Pinpoint the cell where the given text exists, returning its [x, y] midpoint coordinate. 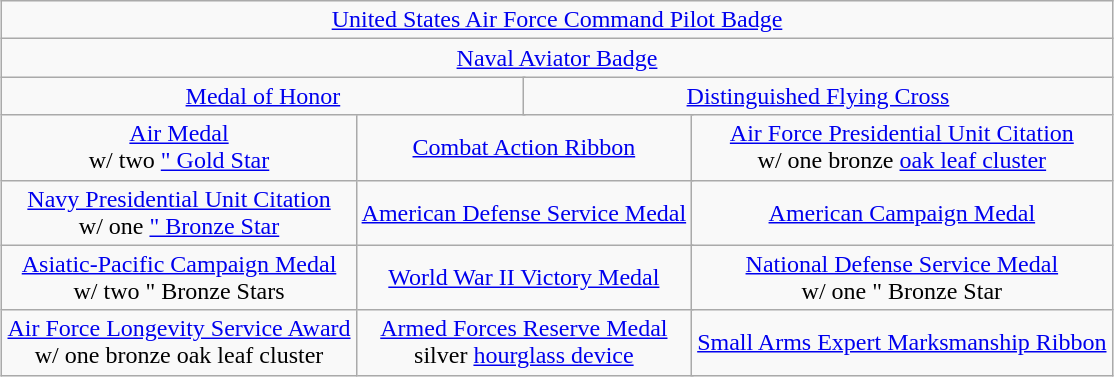
American Defense Service Medal [524, 212]
Navy Presidential Unit Citation w/ one " Bronze Star [179, 212]
Air Medalw/ two " Gold Star [179, 148]
Combat Action Ribbon [524, 148]
Small Arms Expert Marksmanship Ribbon [902, 342]
American Campaign Medal [902, 212]
Asiatic-Pacific Campaign Medalw/ two " Bronze Stars [179, 278]
United States Air Force Command Pilot Badge [557, 20]
National Defense Service Medalw/ one " Bronze Star [902, 278]
Air Force Longevity Service Awardw/ one bronze oak leaf cluster [179, 342]
Armed Forces Reserve Medalsilver hourglass device [524, 342]
Distinguished Flying Cross [818, 96]
World War II Victory Medal [524, 278]
Naval Aviator Badge [557, 58]
Medal of Honor [263, 96]
Air Force Presidential Unit Citationw/ one bronze oak leaf cluster [902, 148]
